Extract the [X, Y] coordinate from the center of the cell holding the provided text.  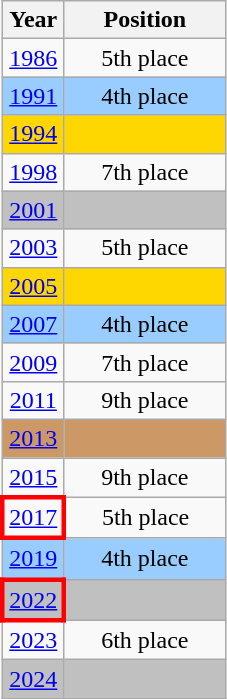
1994 [33, 134]
2024 [33, 679]
Year [33, 20]
2015 [33, 478]
2005 [33, 286]
1991 [33, 96]
Position [144, 20]
2023 [33, 640]
2011 [33, 400]
2007 [33, 324]
2003 [33, 248]
2022 [33, 600]
6th place [144, 640]
2017 [33, 518]
1986 [33, 58]
2001 [33, 210]
2019 [33, 558]
2009 [33, 362]
2013 [33, 438]
1998 [33, 172]
